Pinpoint the cell where the given text exists, returning its [X, Y] midpoint coordinate. 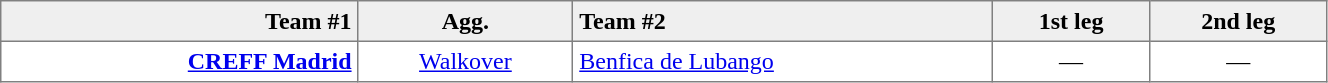
Benfica de Lubango [783, 61]
2nd leg [1238, 21]
Team #2 [783, 21]
Agg. [465, 21]
1st leg [1071, 21]
Walkover [465, 61]
Team #1 [180, 21]
CREFF Madrid [180, 61]
